Locate the cell with the specified text and output its [x, y] center coordinate. 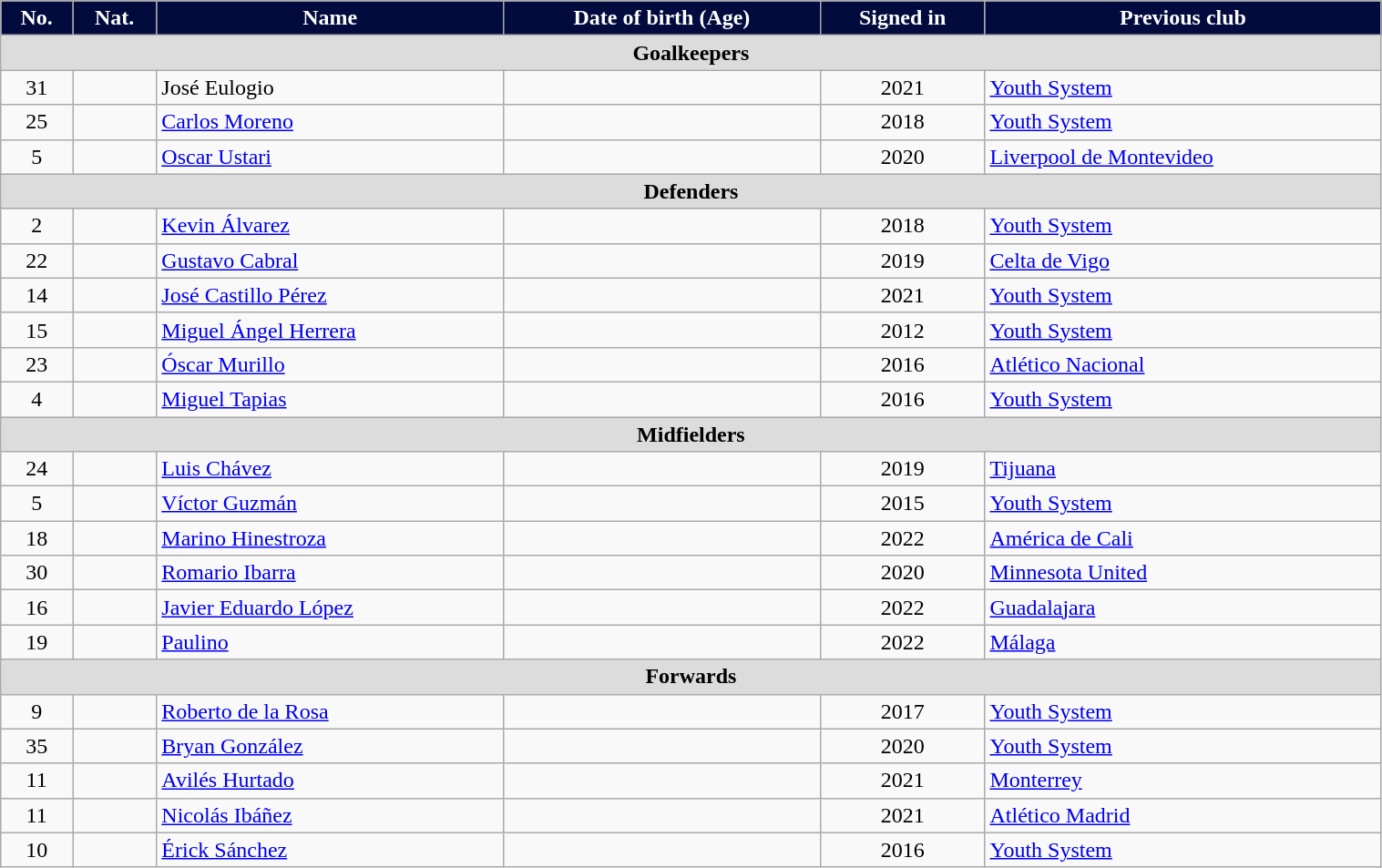
Date of birth (Age) [661, 18]
Avilés Hurtado [330, 781]
10 [36, 850]
Kevin Álvarez [330, 226]
Name [330, 18]
Celta de Vigo [1182, 260]
18 [36, 538]
Málaga [1182, 642]
Víctor Guzmán [330, 504]
Liverpool de Montevideo [1182, 157]
Minnesota United [1182, 573]
Oscar Ustari [330, 157]
16 [36, 608]
Nicolás Ibáñez [330, 815]
Carlos Moreno [330, 122]
24 [36, 469]
30 [36, 573]
9 [36, 711]
Romario Ibarra [330, 573]
Bryan González [330, 746]
Javier Eduardo López [330, 608]
Óscar Murillo [330, 364]
Atlético Nacional [1182, 364]
Monterrey [1182, 781]
Marino Hinestroza [330, 538]
22 [36, 260]
2015 [902, 504]
31 [36, 87]
Nat. [115, 18]
35 [36, 746]
Forwards [691, 677]
Érick Sánchez [330, 850]
Gustavo Cabral [330, 260]
Miguel Ángel Herrera [330, 330]
Miguel Tapias [330, 399]
19 [36, 642]
23 [36, 364]
2017 [902, 711]
Tijuana [1182, 469]
América de Cali [1182, 538]
Luis Chávez [330, 469]
Paulino [330, 642]
Previous club [1182, 18]
Goalkeepers [691, 53]
4 [36, 399]
Roberto de la Rosa [330, 711]
Defenders [691, 191]
Atlético Madrid [1182, 815]
25 [36, 122]
José Eulogio [330, 87]
José Castillo Pérez [330, 295]
2012 [902, 330]
Signed in [902, 18]
15 [36, 330]
Midfielders [691, 434]
14 [36, 295]
2 [36, 226]
No. [36, 18]
Guadalajara [1182, 608]
